From the cell containing the given text, extract its center point as (X, Y) coordinate. 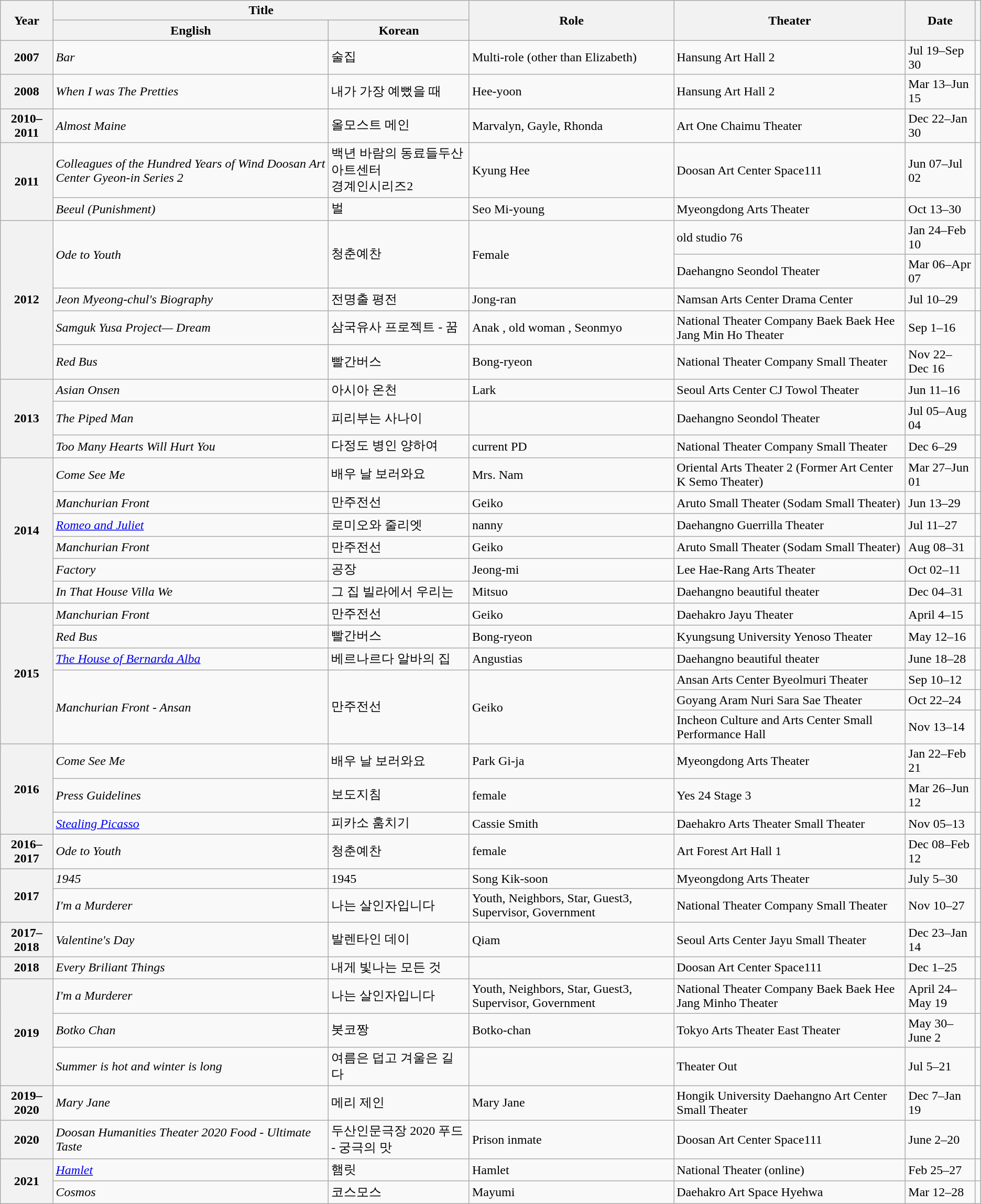
Summer is hot and winter is long (191, 1067)
2008 (27, 91)
Namsan Arts Center Drama Center (790, 300)
전명출 평전 (399, 300)
Angustias (571, 659)
2016 (27, 789)
공장 (399, 570)
2016–2017 (27, 852)
Mrs. Nam (571, 475)
In That House Villa We (191, 592)
Jan 22–Feb 21 (940, 761)
그 집 빌라에서 우리는 (399, 592)
2017 (27, 896)
코스모스 (399, 1192)
2018 (27, 968)
Seo Mi-young (571, 210)
2017–2018 (27, 940)
Dec 1–25 (940, 968)
Sep 1–16 (940, 328)
Aug 08–31 (940, 547)
The Piped Man (191, 418)
Seoul Arts Center Jayu Small Theater (790, 940)
July 5–30 (940, 879)
Song Kik-soon (571, 879)
Tokyo Arts Theater East Theater (790, 1030)
Seoul Arts Center CJ Towol Theater (790, 390)
Theater Out (790, 1067)
Cosmos (191, 1192)
두산인문극장 2020 푸드 - 궁극의 맛 (399, 1140)
백년 바람의 동료들두산아트센터경계인시리즈2 (399, 170)
Botko Chan (191, 1030)
2010–2011 (27, 126)
June 2–20 (940, 1140)
June 18–28 (940, 659)
Jun 13–29 (940, 503)
Kyung Hee (571, 170)
Press Guidelines (191, 795)
Jeong-mi (571, 570)
2020 (27, 1140)
Stealing Picasso (191, 824)
April 4–15 (940, 614)
nanny (571, 525)
Nov 10–27 (940, 905)
Daehangno Guerrilla Theater (790, 525)
Doosan Humanities Theater 2020 Food - Ultimate Taste (191, 1140)
Feb 25–27 (940, 1170)
Ansan Arts Center Byeolmuri Theater (790, 680)
Jun 07–Jul 02 (940, 170)
2013 (27, 418)
Asian Onsen (191, 390)
2014 (27, 530)
보도지침 (399, 795)
2015 (27, 674)
May 12–16 (940, 637)
Lee Hae-Rang Arts Theater (790, 570)
Hee-yoon (571, 91)
로미오와 줄리엣 (399, 525)
Daehakro Arts Theater Small Theater (790, 824)
English (191, 30)
Too Many Hearts Will Hurt You (191, 446)
Daehakro Jayu Theater (790, 614)
Every Briliant Things (191, 968)
Almost Maine (191, 126)
Manchurian Front - Ansan (191, 707)
메리 제인 (399, 1103)
베르나르다 알바의 집 (399, 659)
2011 (27, 181)
Goyang Aram Nuri Sara Sae Theater (790, 700)
Jul 05–Aug 04 (940, 418)
Qiam (571, 940)
National Theater (online) (790, 1170)
April 24–May 19 (940, 995)
Title (261, 10)
Oct 22–24 (940, 700)
Romeo and Juliet (191, 525)
내가 가장 예뻤을 때 (399, 91)
National Theater Company Baek Baek Hee Jang Minho Theater (790, 995)
Lark (571, 390)
Jul 10–29 (940, 300)
Nov 05–13 (940, 824)
2007 (27, 58)
Dec 04–31 (940, 592)
Jong-ran (571, 300)
Mar 13–Jun 15 (940, 91)
Jan 24–Feb 10 (940, 237)
피리부는 사나이 (399, 418)
Prison inmate (571, 1140)
The House of Bernarda Alba (191, 659)
Hongik University Daehangno Art Center Small Theater (790, 1103)
봇코짱 (399, 1030)
Female (571, 254)
Park Gi-ja (571, 761)
current PD (571, 446)
피카소 훔치기 (399, 824)
Dec 22–Jan 30 (940, 126)
술집 (399, 58)
삼국유사 프로젝트 - 꿈 (399, 328)
2012 (27, 300)
Jun 11–16 (940, 390)
Date (940, 20)
2021 (27, 1181)
Jul 11–27 (940, 525)
Art One Chaimu Theater (790, 126)
Theater (790, 20)
Valentine's Day (191, 940)
Yes 24 Stage 3 (790, 795)
May 30–June 2 (940, 1030)
Dec 7–Jan 19 (940, 1103)
Beeul (Punishment) (191, 210)
When I was The Pretties (191, 91)
Samguk Yusa Project— Dream (191, 328)
햄릿 (399, 1170)
Dec 08–Feb 12 (940, 852)
Mar 06–Apr 07 (940, 271)
다정도 병인 양하여 (399, 446)
Marvalyn, Gayle, Rhonda (571, 126)
Factory (191, 570)
Dec 6–29 (940, 446)
Art Forest Art Hall 1 (790, 852)
Dec 23–Jan 14 (940, 940)
Kyungsung University Yenoso Theater (790, 637)
Mar 26–Jun 12 (940, 795)
Mar 27–Jun 01 (940, 475)
Incheon Culture and Arts Center Small Performance Hall (790, 727)
Anak , old woman , Seonmyo (571, 328)
Nov 22–Dec 16 (940, 362)
Colleagues of the Hundred Years of Wind Doosan Art Center Gyeon-in Series 2 (191, 170)
Botko-chan (571, 1030)
올모스트 메인 (399, 126)
Oct 13–30 (940, 210)
내게 빛나는 모든 것 (399, 968)
Bar (191, 58)
발렌타인 데이 (399, 940)
Mayumi (571, 1192)
여름은 덥고 겨울은 길다 (399, 1067)
Sep 10–12 (940, 680)
Cassie Smith (571, 824)
아시아 온천 (399, 390)
2019–2020 (27, 1103)
Jul 5–21 (940, 1067)
Role (571, 20)
Daehakro Art Space Hyehwa (790, 1192)
Jeon Myeong-chul's Biography (191, 300)
벌 (399, 210)
2019 (27, 1032)
Multi-role (other than Elizabeth) (571, 58)
Oct 02–11 (940, 570)
old studio 76 (790, 237)
Oriental Arts Theater 2 (Former Art Center K Semo Theater) (790, 475)
Nov 13–14 (940, 727)
Korean (399, 30)
Jul 19–Sep 30 (940, 58)
Mitsuo (571, 592)
Mar 12–28 (940, 1192)
Year (27, 20)
National Theater Company Baek Baek Hee Jang Min Ho Theater (790, 328)
